Return the (X, Y) coordinate for the center point of the cell that contains the specified text.  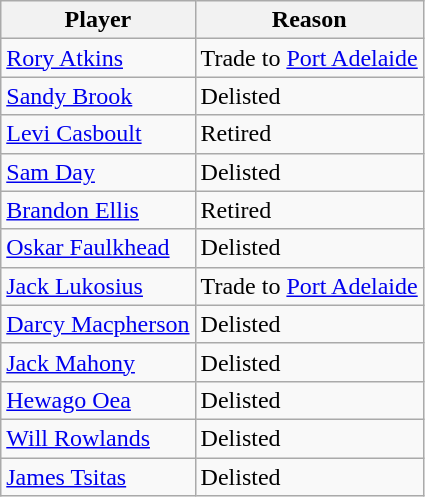
Will Rowlands (98, 438)
Player (98, 20)
Rory Atkins (98, 58)
Sam Day (98, 172)
Oskar Faulkhead (98, 248)
Jack Mahony (98, 362)
Jack Lukosius (98, 286)
James Tsitas (98, 477)
Levi Casboult (98, 134)
Brandon Ellis (98, 210)
Hewago Oea (98, 400)
Sandy Brook (98, 96)
Darcy Macpherson (98, 324)
Reason (309, 20)
